Pinpoint the cell where the given text exists, returning its [X, Y] midpoint coordinate. 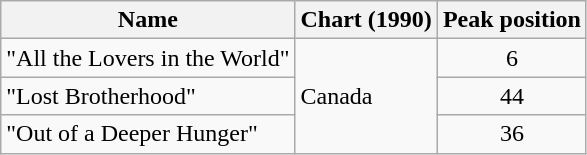
Name [148, 20]
"Lost Brotherhood" [148, 96]
6 [512, 58]
Peak position [512, 20]
44 [512, 96]
Canada [366, 96]
36 [512, 134]
"All the Lovers in the World" [148, 58]
Chart (1990) [366, 20]
"Out of a Deeper Hunger" [148, 134]
